Return (x, y) of the center of cell containing provided text 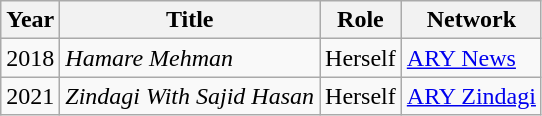
2021 (30, 96)
2018 (30, 58)
Year (30, 20)
Role (361, 20)
ARY News (471, 58)
Title (190, 20)
Zindagi With Sajid Hasan (190, 96)
Hamare Mehman (190, 58)
Network (471, 20)
ARY Zindagi (471, 96)
